Locate the cell with the specified text and output its (x, y) center coordinate. 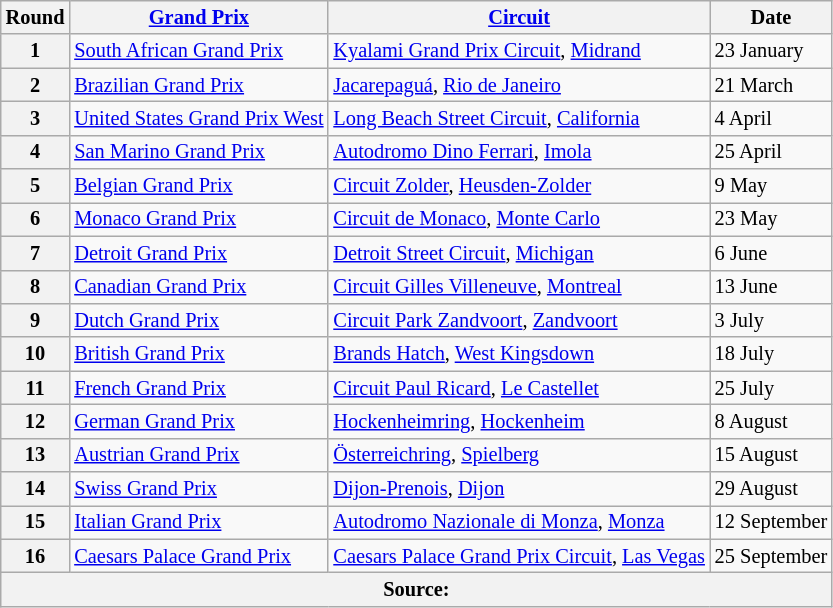
Date (771, 17)
12 September (771, 522)
Grand Prix (198, 17)
23 January (771, 51)
9 (36, 320)
Round (36, 17)
9 May (771, 186)
7 (36, 253)
Brands Hatch, West Kingsdown (518, 354)
21 March (771, 85)
San Marino Grand Prix (198, 152)
Circuit de Monaco, Monte Carlo (518, 219)
French Grand Prix (198, 388)
Caesars Palace Grand Prix (198, 556)
5 (36, 186)
Circuit Park Zandvoort, Zandvoort (518, 320)
German Grand Prix (198, 421)
13 June (771, 287)
25 July (771, 388)
Brazilian Grand Prix (198, 85)
15 (36, 522)
25 April (771, 152)
25 September (771, 556)
South African Grand Prix (198, 51)
14 (36, 489)
Source: (416, 589)
6 June (771, 253)
15 August (771, 455)
Canadian Grand Prix (198, 287)
Detroit Street Circuit, Michigan (518, 253)
29 August (771, 489)
23 May (771, 219)
Austrian Grand Prix (198, 455)
Dijon-Prenois, Dijon (518, 489)
British Grand Prix (198, 354)
1 (36, 51)
Österreichring, Spielberg (518, 455)
United States Grand Prix West (198, 118)
Circuit Paul Ricard, Le Castellet (518, 388)
8 (36, 287)
6 (36, 219)
18 July (771, 354)
Detroit Grand Prix (198, 253)
4 April (771, 118)
Hockenheimring, Hockenheim (518, 421)
Dutch Grand Prix (198, 320)
13 (36, 455)
Swiss Grand Prix (198, 489)
Monaco Grand Prix (198, 219)
11 (36, 388)
Circuit Gilles Villeneuve, Montreal (518, 287)
Long Beach Street Circuit, California (518, 118)
16 (36, 556)
Autodromo Nazionale di Monza, Monza (518, 522)
3 (36, 118)
Autodromo Dino Ferrari, Imola (518, 152)
12 (36, 421)
3 July (771, 320)
4 (36, 152)
Circuit Zolder, Heusden-Zolder (518, 186)
Jacarepaguá, Rio de Janeiro (518, 85)
8 August (771, 421)
10 (36, 354)
Kyalami Grand Prix Circuit, Midrand (518, 51)
Belgian Grand Prix (198, 186)
Italian Grand Prix (198, 522)
Caesars Palace Grand Prix Circuit, Las Vegas (518, 556)
2 (36, 85)
Circuit (518, 17)
